Extract the (x, y) coordinate from the center of the cell holding the provided text.  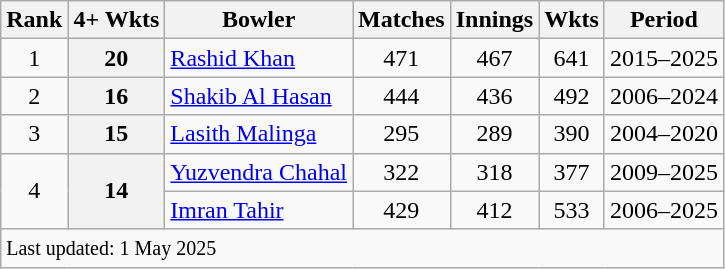
Bowler (259, 20)
Shakib Al Hasan (259, 96)
289 (494, 134)
16 (116, 96)
318 (494, 172)
4 (34, 191)
15 (116, 134)
2009–2025 (664, 172)
2015–2025 (664, 58)
533 (572, 210)
390 (572, 134)
377 (572, 172)
467 (494, 58)
Period (664, 20)
641 (572, 58)
1 (34, 58)
322 (401, 172)
Matches (401, 20)
412 (494, 210)
4+ Wkts (116, 20)
429 (401, 210)
Last updated: 1 May 2025 (362, 248)
436 (494, 96)
Innings (494, 20)
3 (34, 134)
Rashid Khan (259, 58)
Yuzvendra Chahal (259, 172)
20 (116, 58)
471 (401, 58)
2 (34, 96)
2006–2025 (664, 210)
14 (116, 191)
295 (401, 134)
444 (401, 96)
2004–2020 (664, 134)
Lasith Malinga (259, 134)
492 (572, 96)
Wkts (572, 20)
Rank (34, 20)
Imran Tahir (259, 210)
2006–2024 (664, 96)
